From the cell containing the given text, extract its center point as [X, Y] coordinate. 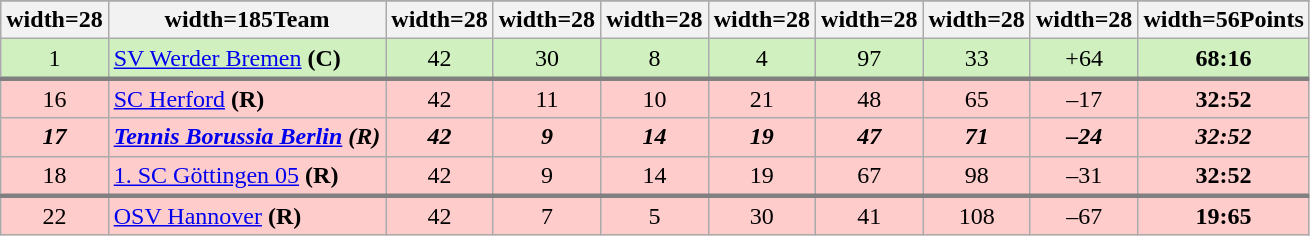
48 [870, 98]
–31 [1084, 176]
4 [762, 59]
–17 [1084, 98]
10 [654, 98]
22 [54, 216]
–67 [1084, 216]
21 [762, 98]
11 [546, 98]
17 [54, 137]
1. SC Göttingen 05 (R) [247, 176]
71 [976, 137]
+64 [1084, 59]
SV Werder Bremen (C) [247, 59]
98 [976, 176]
–24 [1084, 137]
41 [870, 216]
18 [54, 176]
width=56Points [1224, 20]
97 [870, 59]
33 [976, 59]
19:65 [1224, 216]
SC Herford (R) [247, 98]
1 [54, 59]
68:16 [1224, 59]
16 [54, 98]
65 [976, 98]
7 [546, 216]
width=185Team [247, 20]
108 [976, 216]
OSV Hannover (R) [247, 216]
8 [654, 59]
5 [654, 216]
47 [870, 137]
67 [870, 176]
Tennis Borussia Berlin (R) [247, 137]
